Output the [X, Y] coordinate of the center of the cell containing the given text.  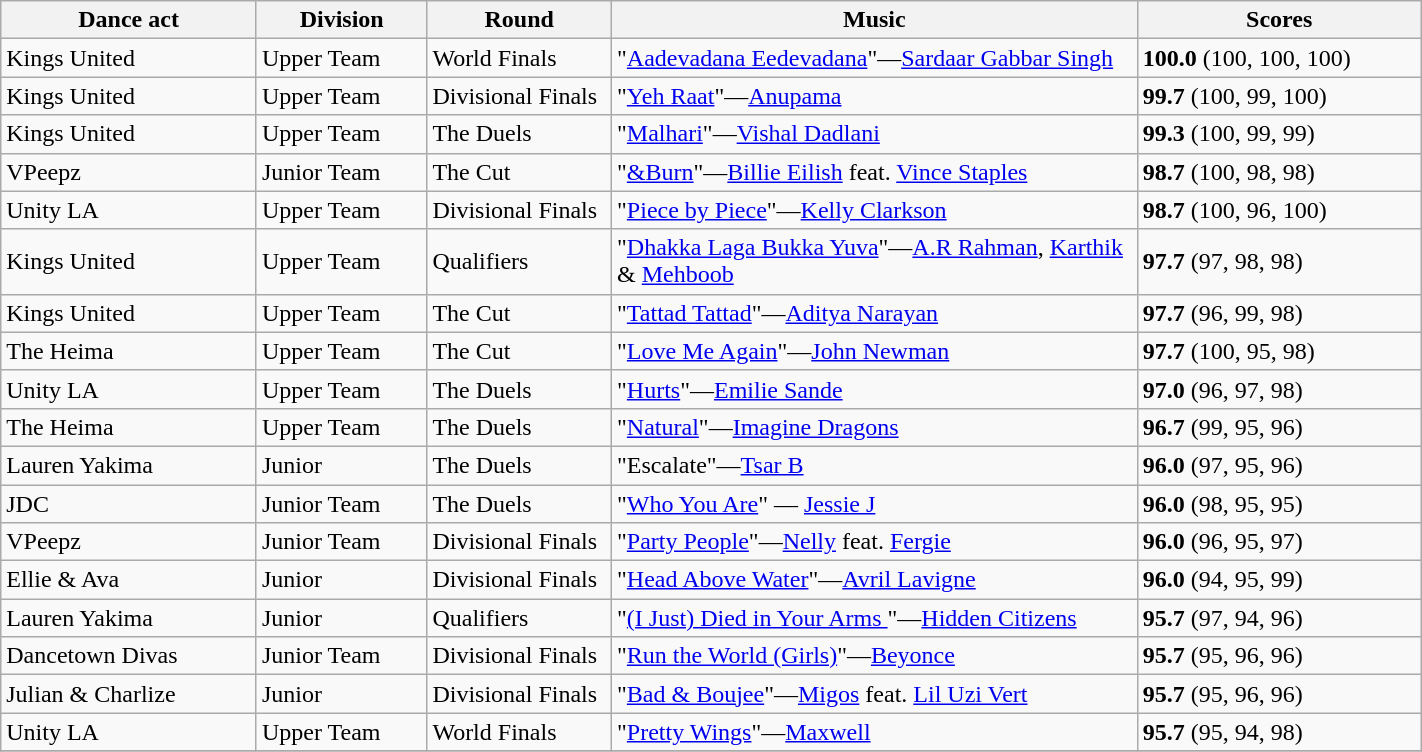
97.7 (100, 95, 98) [1279, 351]
95.7 (95, 94, 98) [1279, 732]
"Escalate"—Tsar B [875, 465]
Division [341, 20]
"Love Me Again"—John Newman [875, 351]
99.3 (100, 99, 99) [1279, 134]
Ellie & Ava [129, 580]
95.7 (97, 94, 96) [1279, 618]
Dance act [129, 20]
97.7 (96, 99, 98) [1279, 313]
"Party People"—Nelly feat. Fergie [875, 542]
Dancetown Divas [129, 656]
99.7 (100, 99, 100) [1279, 96]
"Bad & Boujee"—Migos feat. Lil Uzi Vert [875, 694]
"Who You Are" — Jessie J [875, 503]
"Pretty Wings"—Maxwell [875, 732]
"Aadevadana Eedevadana"—Sardaar Gabbar Singh [875, 58]
"Head Above Water"—Avril Lavigne [875, 580]
"Hurts"—Emilie Sande [875, 389]
98.7 (100, 98, 98) [1279, 172]
"&Burn"—Billie Eilish feat. Vince Staples [875, 172]
96.0 (98, 95, 95) [1279, 503]
98.7 (100, 96, 100) [1279, 210]
96.7 (99, 95, 96) [1279, 427]
"Piece by Piece"—Kelly Clarkson [875, 210]
"Tattad Tattad"—Aditya Narayan [875, 313]
Julian & Charlize [129, 694]
100.0 (100, 100, 100) [1279, 58]
97.7 (97, 98, 98) [1279, 262]
96.0 (96, 95, 97) [1279, 542]
96.0 (97, 95, 96) [1279, 465]
Music [875, 20]
"Dhakka Laga Bukka Yuva"—A.R Rahman, Karthik & Mehboob [875, 262]
"(I Just) Died in Your Arms "—Hidden Citizens [875, 618]
"Yeh Raat"—Anupama [875, 96]
96.0 (94, 95, 99) [1279, 580]
97.0 (96, 97, 98) [1279, 389]
"Malhari"—Vishal Dadlani [875, 134]
Scores [1279, 20]
JDC [129, 503]
"Natural"—Imagine Dragons [875, 427]
Round [520, 20]
"Run the World (Girls)"—Beyonce [875, 656]
